Provide the (x, y) coordinate of the cell's center where the given text is located.  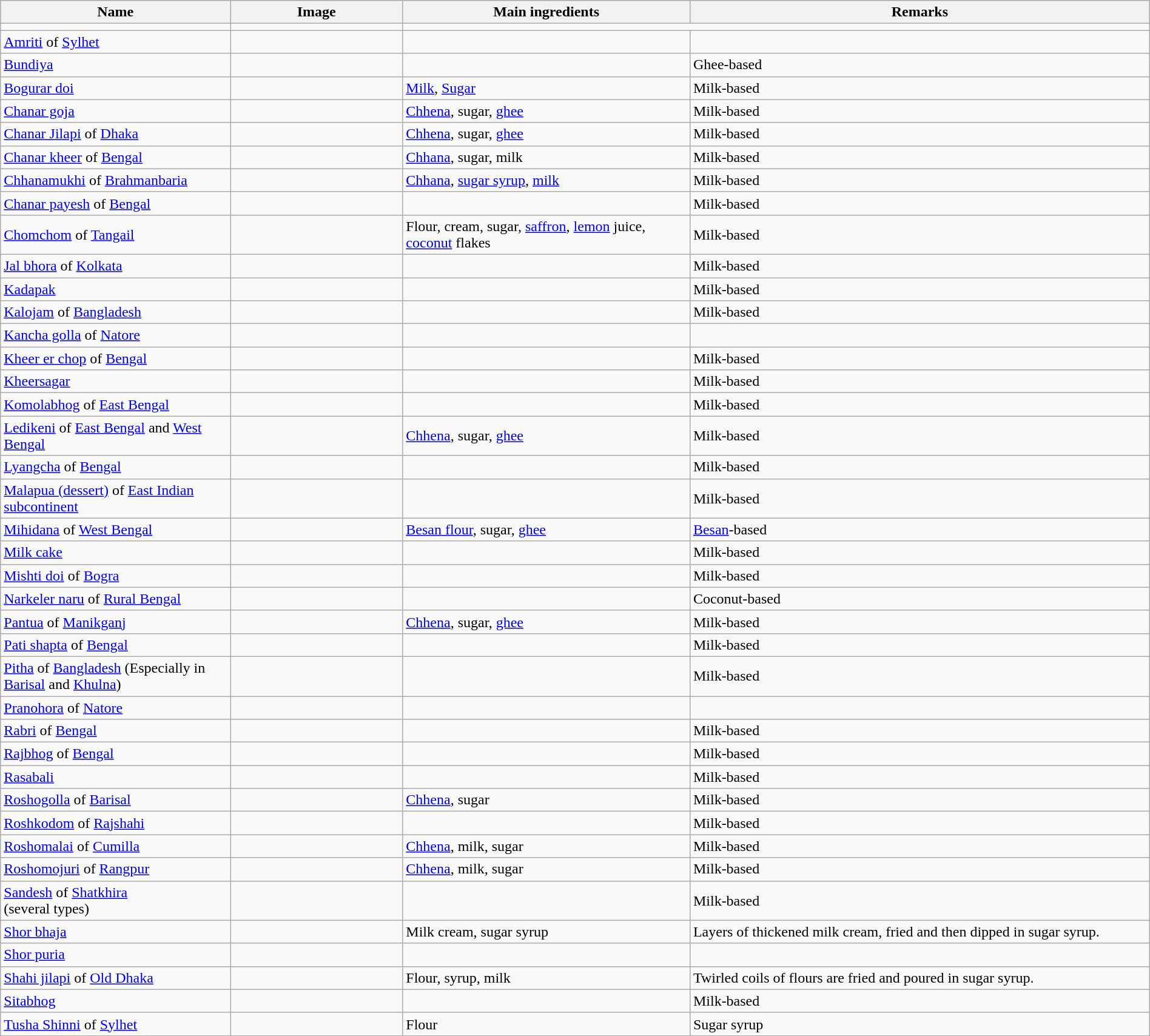
Chhanamukhi of Brahmanbaria (115, 180)
Bundiya (115, 65)
Pati shapta of Bengal (115, 645)
Flour, syrup, milk (546, 978)
Flour (546, 1024)
Chanar kheer of Bengal (115, 157)
Layers of thickened milk cream, fried and then dipped in sugar syrup. (920, 932)
Chanar goja (115, 111)
Besan-based (920, 530)
Rasabali (115, 777)
Pantua of Manikganj (115, 622)
Shor puria (115, 955)
Chanar Jilapi of Dhaka (115, 134)
Shahi jilapi of Old Dhaka (115, 978)
Chomchom of Tangail (115, 234)
Malapua (dessert) of East Indian subcontinent (115, 499)
Kheer er chop of Bengal (115, 358)
Lyangcha of Bengal (115, 467)
Ghee-based (920, 65)
Pitha of Bangladesh (Especially in Barisal and Khulna) (115, 676)
Chhana, sugar, milk (546, 157)
Name (115, 12)
Milk cake (115, 553)
Amriti of Sylhet (115, 42)
Jal bhora of Kolkata (115, 266)
Rabri of Bengal (115, 731)
Kadapak (115, 289)
Pranohora of Natore (115, 708)
Besan flour, sugar, ghee (546, 530)
Sitabhog (115, 1001)
Kalojam of Bangladesh (115, 312)
Chanar payesh of Bengal (115, 203)
Roshkodom of Rajshahi (115, 823)
Sandesh of Shatkhira (several types) (115, 900)
Narkeler naru of Rural Bengal (115, 599)
Main ingredients (546, 12)
Rajbhog of Bengal (115, 754)
Flour, cream, sugar, saffron, lemon juice, coconut flakes (546, 234)
Roshomalai of Cumilla (115, 846)
Komolabhog of East Bengal (115, 405)
Twirled coils of flours are fried and poured in sugar syrup. (920, 978)
Bogurar doi (115, 88)
Chhena, sugar (546, 800)
Image (317, 12)
Tusha Shinni of Sylhet (115, 1024)
Shor bhaja (115, 932)
Mihidana of West Bengal (115, 530)
Kheersagar (115, 382)
Roshogolla of Barisal (115, 800)
Ledikeni of East Bengal and West Bengal (115, 436)
Sugar syrup (920, 1024)
Mishti doi of Bogra (115, 576)
Roshomojuri of Rangpur (115, 869)
Chhana, sugar syrup, milk (546, 180)
Kancha golla of Natore (115, 335)
Remarks (920, 12)
Coconut-based (920, 599)
Milk, Sugar (546, 88)
Milk cream, sugar syrup (546, 932)
